From the cell containing the given text, extract its center point as [X, Y] coordinate. 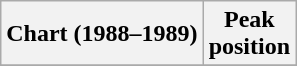
Chart (1988–1989) [102, 34]
Peakposition [249, 34]
